Extract the [X, Y] coordinate from the center of the cell holding the provided text.  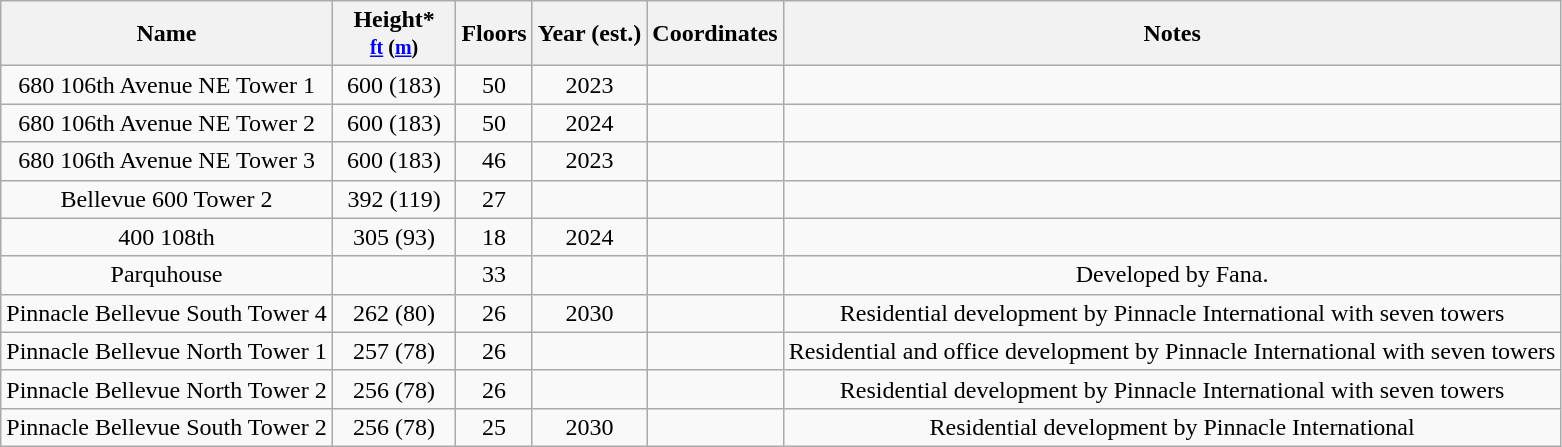
392 (119) [394, 199]
18 [494, 237]
305 (93) [394, 237]
262 (80) [394, 313]
33 [494, 275]
25 [494, 427]
Pinnacle Bellevue North Tower 2 [167, 389]
Notes [1172, 34]
Floors [494, 34]
Coordinates [715, 34]
Year (est.) [590, 34]
46 [494, 161]
Residential and office development by Pinnacle International with seven towers [1172, 351]
Bellevue 600 Tower 2 [167, 199]
680 106th Avenue NE Tower 2 [167, 123]
400 108th [167, 237]
27 [494, 199]
Residential development by Pinnacle International [1172, 427]
Developed by Fana. [1172, 275]
Pinnacle Bellevue South Tower 2 [167, 427]
Pinnacle Bellevue South Tower 4 [167, 313]
680 106th Avenue NE Tower 3 [167, 161]
Pinnacle Bellevue North Tower 1 [167, 351]
680 106th Avenue NE Tower 1 [167, 85]
Name [167, 34]
Height*ft (m) [394, 34]
257 (78) [394, 351]
Parquhouse [167, 275]
